Identify which cell holds the provided text, then report its (X, Y) central coordinate. 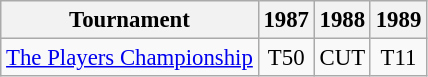
The Players Championship (130, 58)
Tournament (130, 20)
1988 (342, 20)
CUT (342, 58)
T50 (286, 58)
T11 (398, 58)
1989 (398, 20)
1987 (286, 20)
